Provide the [X, Y] coordinate of the cell's center where the given text is located.  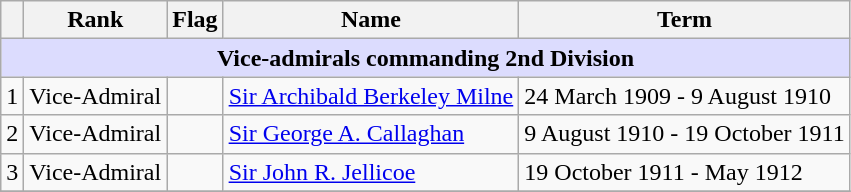
24 March 1909 - 9 August 1910 [684, 96]
Sir George A. Callaghan [371, 134]
Flag [195, 20]
Sir Archibald Berkeley Milne [371, 96]
Sir John R. Jellicoe [371, 172]
Rank [96, 20]
19 October 1911 - May 1912 [684, 172]
Term [684, 20]
2 [12, 134]
Name [371, 20]
Vice-admirals commanding 2nd Division [426, 58]
3 [12, 172]
9 August 1910 - 19 October 1911 [684, 134]
1 [12, 96]
